Capture the cell that displays the provided text and extract its [X, Y] central coordinate. 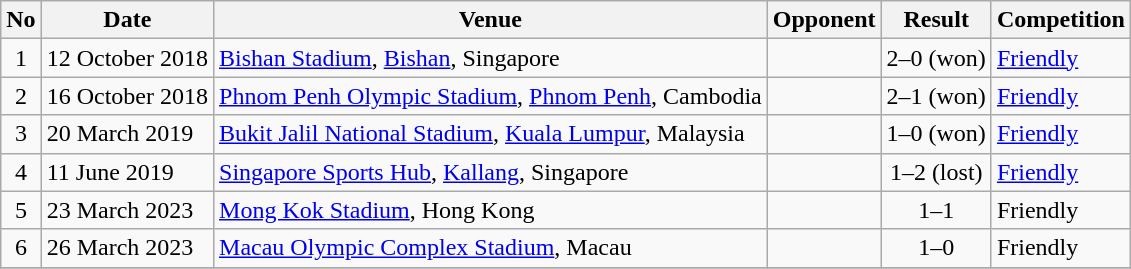
Mong Kok Stadium, Hong Kong [491, 210]
Phnom Penh Olympic Stadium, Phnom Penh, Cambodia [491, 96]
1 [21, 58]
16 October 2018 [127, 96]
1–0 (won) [936, 134]
Date [127, 20]
Competition [1060, 20]
No [21, 20]
26 March 2023 [127, 248]
20 March 2019 [127, 134]
2–1 (won) [936, 96]
11 June 2019 [127, 172]
23 March 2023 [127, 210]
Venue [491, 20]
5 [21, 210]
Result [936, 20]
Bukit Jalil National Stadium, Kuala Lumpur, Malaysia [491, 134]
3 [21, 134]
2 [21, 96]
6 [21, 248]
1–1 [936, 210]
Opponent [824, 20]
12 October 2018 [127, 58]
4 [21, 172]
Singapore Sports Hub, Kallang, Singapore [491, 172]
Macau Olympic Complex Stadium, Macau [491, 248]
2–0 (won) [936, 58]
Bishan Stadium, Bishan, Singapore [491, 58]
1–0 [936, 248]
1–2 (lost) [936, 172]
